From the cell containing the given text, extract its center point as [x, y] coordinate. 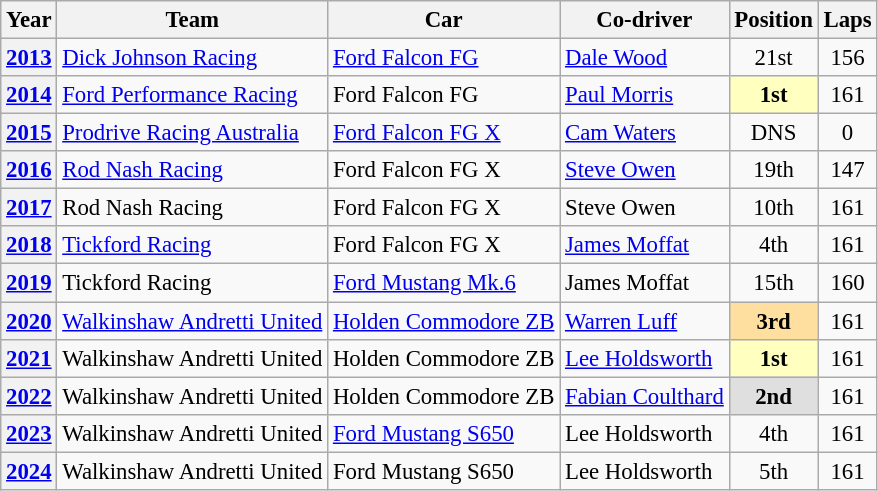
2023 [29, 433]
Dick Johnson Racing [192, 58]
Ford Performance Racing [192, 95]
147 [848, 170]
2024 [29, 471]
19th [774, 170]
2013 [29, 58]
156 [848, 58]
Warren Luff [644, 321]
2020 [29, 321]
0 [848, 133]
Position [774, 20]
Laps [848, 20]
2019 [29, 283]
Cam Waters [644, 133]
Ford Mustang Mk.6 [444, 283]
Dale Wood [644, 58]
Fabian Coulthard [644, 396]
Co-driver [644, 20]
2015 [29, 133]
10th [774, 208]
160 [848, 283]
Team [192, 20]
2016 [29, 170]
Prodrive Racing Australia [192, 133]
2014 [29, 95]
2017 [29, 208]
21st [774, 58]
5th [774, 471]
2022 [29, 396]
2018 [29, 245]
2021 [29, 358]
Car [444, 20]
3rd [774, 321]
Paul Morris [644, 95]
DNS [774, 133]
2nd [774, 396]
Year [29, 20]
15th [774, 283]
